Determine the [x, y] coordinate at the center of the cell enclosing the given text.  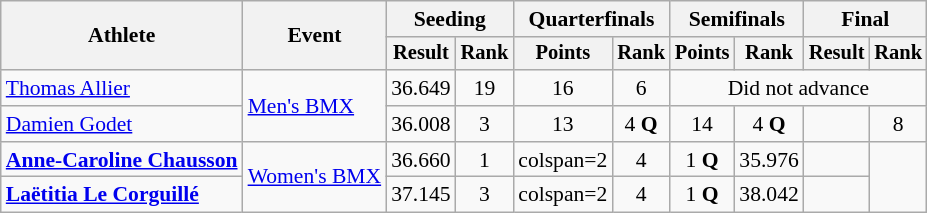
Seeding [450, 19]
Women's BMX [315, 178]
38.042 [768, 195]
13 [562, 124]
1 [485, 160]
14 [702, 124]
Final [866, 19]
37.145 [420, 195]
Men's BMX [315, 106]
Damien Godet [122, 124]
8 [898, 124]
Semifinals [737, 19]
36.649 [420, 88]
Quarterfinals [592, 19]
6 [641, 88]
16 [562, 88]
Did not advance [798, 88]
35.976 [768, 160]
Event [315, 36]
Laëtitia Le Corguillé [122, 195]
Thomas Allier [122, 88]
19 [485, 88]
Athlete [122, 36]
36.008 [420, 124]
Anne-Caroline Chausson [122, 160]
36.660 [420, 160]
